Return the (x, y) coordinate for the center point of the cell that contains the specified text.  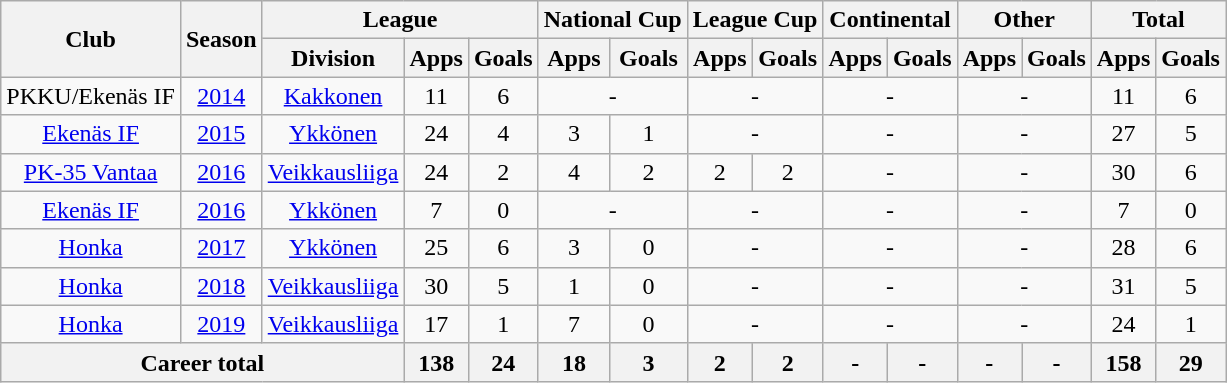
158 (1123, 362)
31 (1123, 286)
25 (436, 248)
2019 (221, 324)
2018 (221, 286)
2015 (221, 134)
PK-35 Vantaa (91, 172)
Other (1024, 20)
138 (436, 362)
18 (574, 362)
Division (333, 58)
Club (91, 39)
Total (1158, 20)
Season (221, 39)
National Cup (612, 20)
Career total (202, 362)
2017 (221, 248)
Kakkonen (333, 96)
2014 (221, 96)
27 (1123, 134)
Continental (890, 20)
PKKU/Ekenäs IF (91, 96)
28 (1123, 248)
League Cup (755, 20)
29 (1191, 362)
League (400, 20)
17 (436, 324)
